Find where the given text appears and provide that cell's center as [X, Y] coordinate. 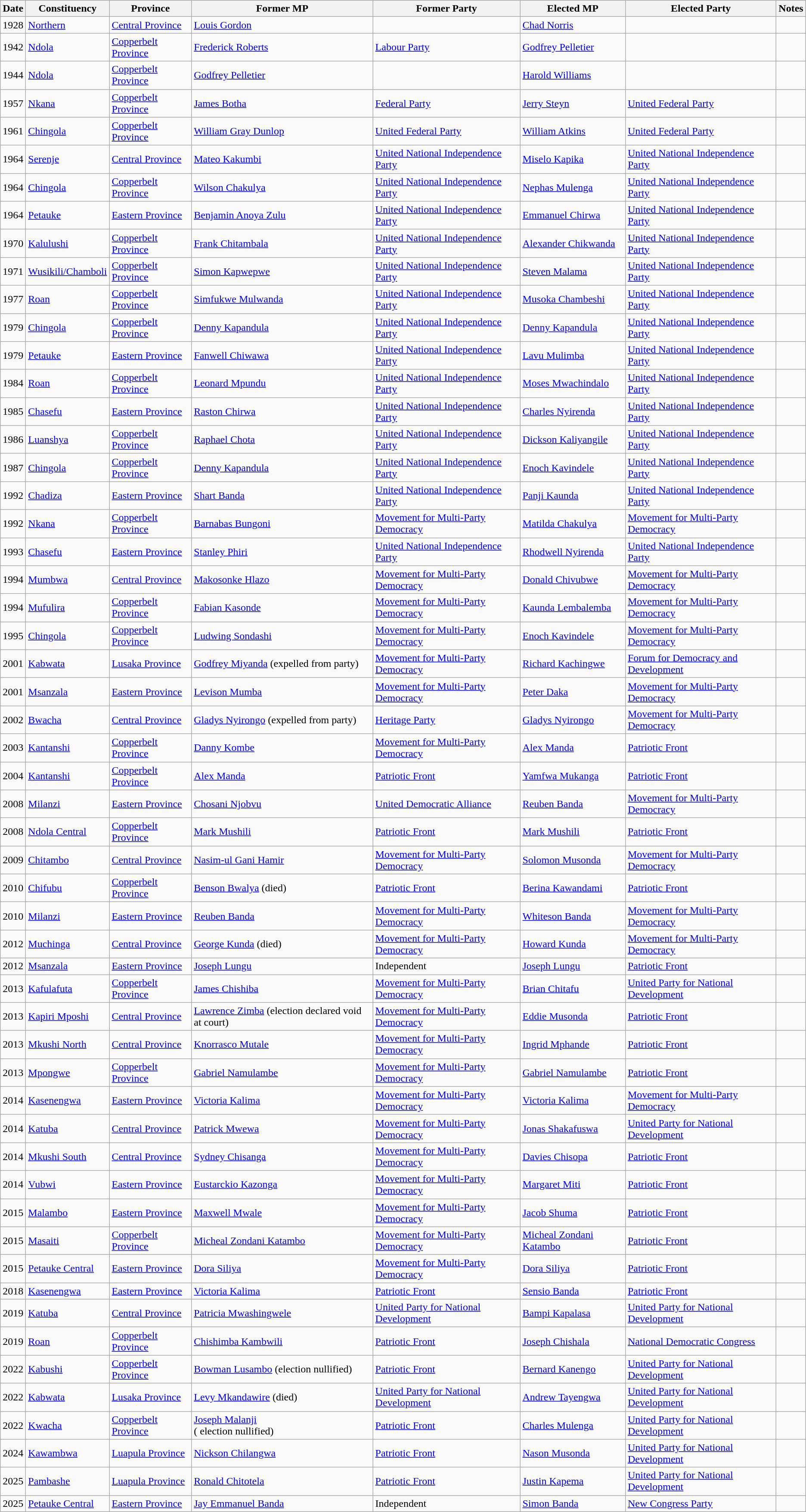
Margaret Miti [573, 1185]
George Kunda (died) [282, 944]
2024 [13, 1453]
Patricia Mwashingwele [282, 1313]
Benjamin Anoya Zulu [282, 215]
Bowman Lusambo (election nullified) [282, 1369]
Bampi Kapalasa [573, 1313]
Charles Nyirenda [573, 412]
Panji Kaunda [573, 495]
Eustarckio Kazonga [282, 1185]
Charles Mulenga [573, 1425]
Mpongwe [68, 1073]
Chifubu [68, 888]
Mufulira [68, 607]
1986 [13, 439]
Joseph Malanji( election nullified) [282, 1425]
1971 [13, 271]
Alexander Chikwanda [573, 243]
Donald Chivubwe [573, 580]
1957 [13, 103]
Dickson Kaliyangile [573, 439]
Ludwing Sondashi [282, 636]
Jacob Shuma [573, 1212]
1970 [13, 243]
Rhodwell Nyirenda [573, 551]
National Democratic Congress [701, 1341]
Gladys Nyirongo (expelled from party) [282, 719]
Kabushi [68, 1369]
Labour Party [446, 47]
2002 [13, 719]
Howard Kunda [573, 944]
Richard Kachingwe [573, 663]
Mkushi North [68, 1044]
Brian Chitafu [573, 988]
Levison Mumba [282, 692]
Sydney Chisanga [282, 1156]
Heritage Party [446, 719]
Forum for Democracy and Development [701, 663]
Musoka Chambeshi [573, 299]
Yamfwa Mukanga [573, 775]
Raston Chirwa [282, 412]
Kwacha [68, 1425]
Gladys Nyirongo [573, 719]
Mkushi South [68, 1156]
Raphael Chota [282, 439]
William Atkins [573, 131]
Benson Bwalya (died) [282, 888]
New Congress Party [701, 1503]
Maxwell Mwale [282, 1212]
Constituency [68, 9]
Justin Kapema [573, 1481]
Ronald Chitotela [282, 1481]
Berina Kawandami [573, 888]
Jerry Steyn [573, 103]
Fabian Kasonde [282, 607]
1984 [13, 383]
United Democratic Alliance [446, 804]
Levy Mkandawire (died) [282, 1397]
Jay Emmanuel Banda [282, 1503]
Serenje [68, 159]
1993 [13, 551]
1987 [13, 468]
Frederick Roberts [282, 47]
Former MP [282, 9]
Stanley Phiri [282, 551]
2004 [13, 775]
Godfrey Miyanda (expelled from party) [282, 663]
Lavu Mulimba [573, 356]
Knorrasco Mutale [282, 1044]
Sensio Banda [573, 1291]
William Gray Dunlop [282, 131]
Malambo [68, 1212]
Chadiza [68, 495]
1944 [13, 75]
Pambashe [68, 1481]
Steven Malama [573, 271]
Mateo Kakumbi [282, 159]
Louis Gordon [282, 25]
Kalulushi [68, 243]
Chad Norris [573, 25]
Kapiri Mposhi [68, 1017]
Peter Daka [573, 692]
2003 [13, 748]
1995 [13, 636]
Leonard Mpundu [282, 383]
Matilda Chakulya [573, 524]
Ndola Central [68, 832]
Fanwell Chiwawa [282, 356]
Patrick Mwewa [282, 1129]
James Botha [282, 103]
Barnabas Bungoni [282, 524]
Andrew Tayengwa [573, 1397]
Chosani Njobvu [282, 804]
Kawambwa [68, 1453]
Chishimba Kambwili [282, 1341]
Vubwi [68, 1185]
Nason Musonda [573, 1453]
Harold Williams [573, 75]
2018 [13, 1291]
Nasim-ul Gani Hamir [282, 860]
Mumbwa [68, 580]
1977 [13, 299]
Kafulafuta [68, 988]
Wusikili/Chamboli [68, 271]
Jonas Shakafuswa [573, 1129]
Former Party [446, 9]
Shart Banda [282, 495]
Joseph Chishala [573, 1341]
1985 [13, 412]
2009 [13, 860]
Muchinga [68, 944]
Wilson Chakulya [282, 187]
Date [13, 9]
Ingrid Mphande [573, 1044]
James Chishiba [282, 988]
Bwacha [68, 719]
Kaunda Lembalemba [573, 607]
Nephas Mulenga [573, 187]
Emmanuel Chirwa [573, 215]
Frank Chitambala [282, 243]
Chitambo [68, 860]
Simfukwe Mulwanda [282, 299]
Moses Mwachindalo [573, 383]
Danny Kombe [282, 748]
Elected MP [573, 9]
Solomon Musonda [573, 860]
Luanshya [68, 439]
Simon Kapwepwe [282, 271]
Elected Party [701, 9]
Whiteson Banda [573, 916]
Miselo Kapika [573, 159]
1961 [13, 131]
Davies Chisopa [573, 1156]
Eddie Musonda [573, 1017]
Notes [791, 9]
Northern [68, 25]
Province [151, 9]
1942 [13, 47]
Lawrence Zimba (election declared void at court) [282, 1017]
Bernard Kanengo [573, 1369]
Simon Banda [573, 1503]
Masaiti [68, 1241]
Makosonke Hlazo [282, 580]
Nickson Chilangwa [282, 1453]
1928 [13, 25]
Federal Party [446, 103]
